Find where the given text appears and provide that cell's center as [X, Y] coordinate. 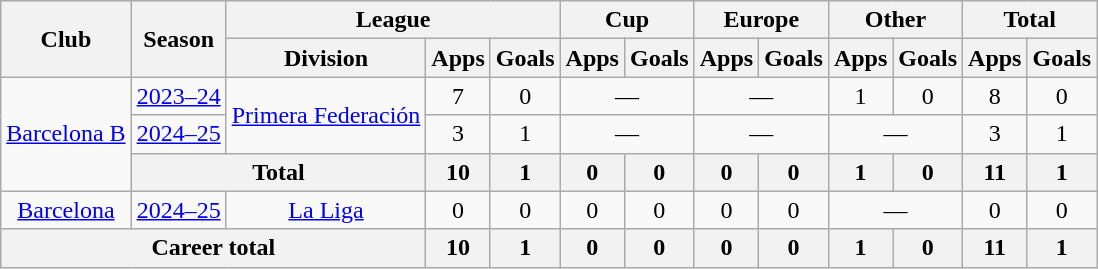
Europe [761, 20]
2023–24 [178, 96]
Barcelona B [66, 134]
Other [895, 20]
Barcelona [66, 210]
Cup [627, 20]
Career total [214, 248]
Division [326, 58]
Club [66, 39]
7 [458, 96]
Season [178, 39]
La Liga [326, 210]
Primera Federación [326, 115]
League [393, 20]
8 [995, 96]
